Find where the given text appears and provide that cell's center as [x, y] coordinate. 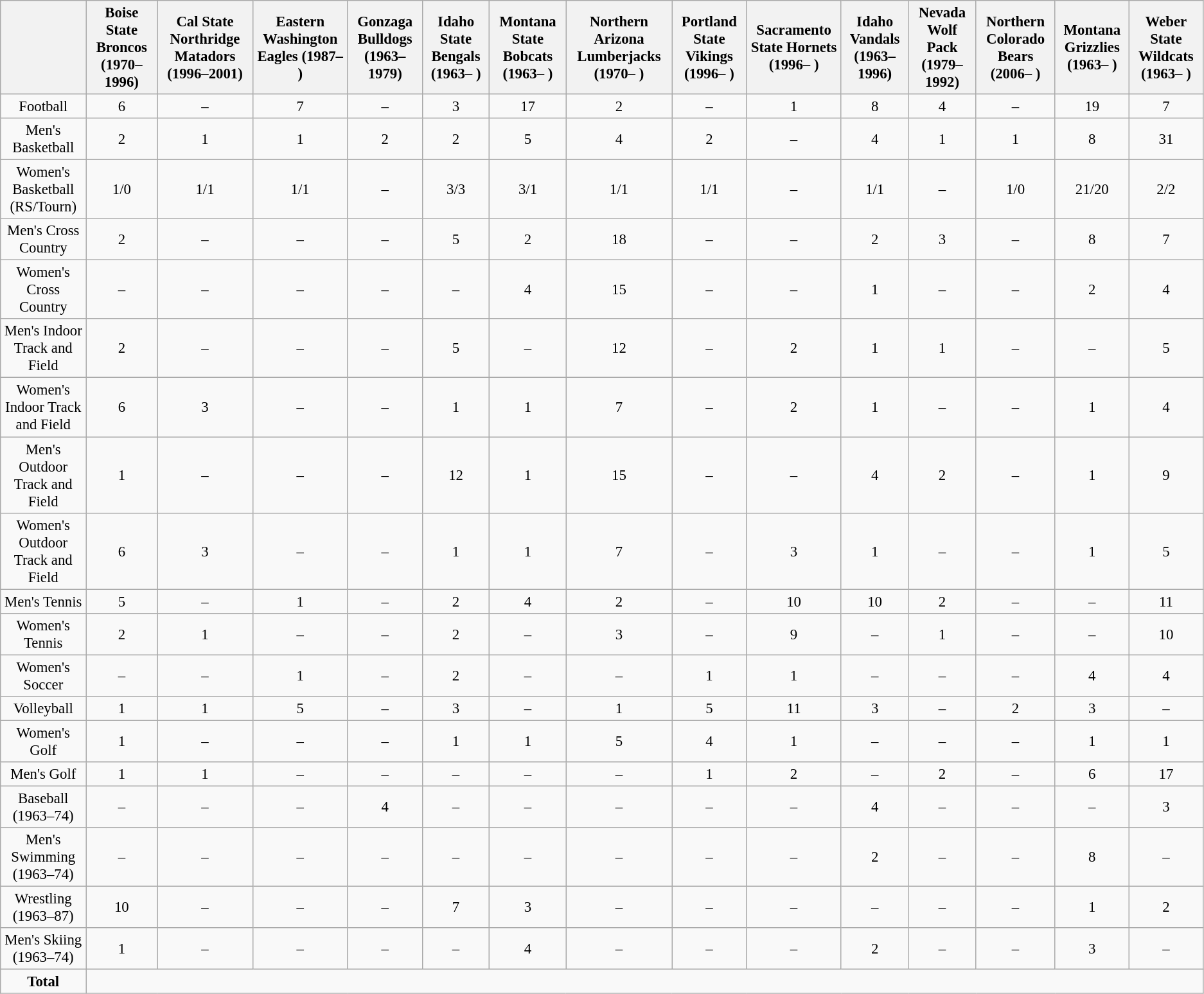
Football [44, 107]
Men's Golf [44, 774]
21/20 [1092, 190]
Northern Colorado Bears (2006– ) [1015, 48]
Idaho State Bengals (1963– ) [456, 48]
Men's Tennis [44, 601]
Nevada Wolf Pack (1979–1992) [942, 48]
Total [44, 982]
18 [619, 239]
Gonzaga Bulldogs (1963–1979) [385, 48]
Men's Basketball [44, 139]
3/1 [528, 190]
Women's Soccer [44, 676]
Eastern Washington Eagles (1987– ) [300, 48]
Cal State Northridge Matadors (1996–2001) [205, 48]
Northern Arizona Lumberjacks (1970– ) [619, 48]
Women's Tennis [44, 634]
Women's Basketball (RS/Tourn) [44, 190]
Men's Cross Country [44, 239]
Weber State Wildcats (1963– ) [1165, 48]
Volleyball [44, 709]
Women's Cross Country [44, 290]
Portland State Vikings (1996– ) [709, 48]
Men's Outdoor Track and Field [44, 475]
Montana State Bobcats (1963– ) [528, 48]
Montana Grizzlies (1963– ) [1092, 48]
Men's Indoor Track and Field [44, 348]
Men's Swimming (1963–74) [44, 857]
Women's Outdoor Track and Field [44, 551]
Women's Golf [44, 741]
31 [1165, 139]
3/3 [456, 190]
19 [1092, 107]
2/2 [1165, 190]
Idaho Vandals (1963–1996) [875, 48]
Women's Indoor Track and Field [44, 407]
Wrestling (1963–87) [44, 907]
Boise State Broncos (1970–1996) [122, 48]
Men's Skiing (1963–74) [44, 948]
Baseball (1963–74) [44, 807]
Sacramento State Hornets (1996– ) [794, 48]
